From the cell containing the given text, extract its center point as [x, y] coordinate. 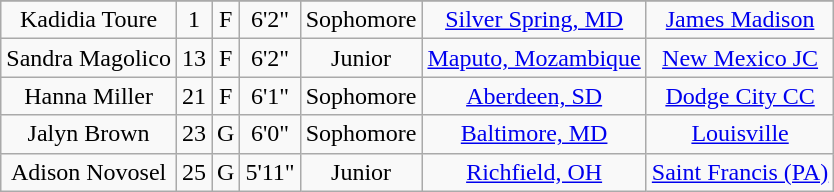
Sandra Magolico [89, 58]
Jalyn Brown [89, 134]
25 [194, 172]
Silver Spring, MD [534, 20]
Richfield, OH [534, 172]
1 [194, 20]
Kadidia Toure [89, 20]
New Mexico JC [740, 58]
23 [194, 134]
13 [194, 58]
6'1" [270, 96]
Dodge City CC [740, 96]
Louisville [740, 134]
Adison Novosel [89, 172]
Saint Francis (PA) [740, 172]
21 [194, 96]
5'11" [270, 172]
Maputo, Mozambique [534, 58]
Aberdeen, SD [534, 96]
6'0" [270, 134]
James Madison [740, 20]
Hanna Miller [89, 96]
Baltimore, MD [534, 134]
